Capture the cell that displays the provided text and extract its [X, Y] central coordinate. 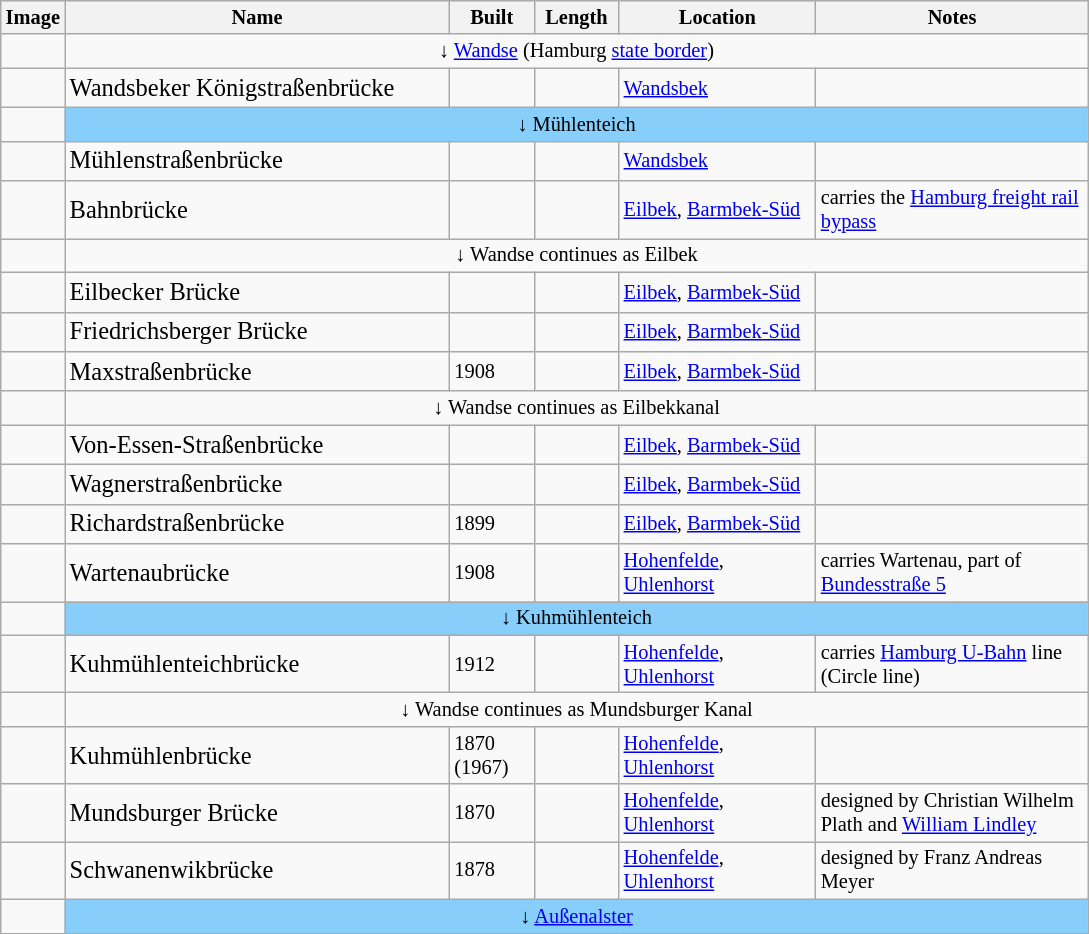
Richardstraßenbrücke [258, 524]
↓ Wandse continues as Mundsburger Kanal [576, 709]
1870 (1967) [492, 755]
Location [718, 17]
Mühlenstraßenbrücke [258, 161]
carries Wartenau, part of Bundesstraße 5 [952, 573]
Kuhmühlenbrücke [258, 755]
Von-Essen-Straßenbrücke [258, 445]
↓ Außenalster [576, 916]
Eilbecker Brücke [258, 292]
Image [33, 17]
Name [258, 17]
Wandsbeker Königstraßenbrücke [258, 88]
↓ Wandse (Hamburg state border) [576, 51]
carries Hamburg U-Bahn line (Circle line) [952, 664]
Length [576, 17]
Maxstraßenbrücke [258, 371]
Kuhmühlenteichbrücke [258, 664]
↓ Wandse continues as Eilbekkanal [576, 408]
Wagnerstraßenbrücke [258, 484]
designed by Christian Wilhelm Plath and William Lindley [952, 813]
↓ Wandse continues as Eilbek [576, 255]
↓ Mühlenteich [576, 124]
Notes [952, 17]
Wartenaubrücke [258, 573]
1878 [492, 870]
1870 [492, 813]
Mundsburger Brücke [258, 813]
1899 [492, 524]
designed by Franz Andreas Meyer [952, 870]
Bahnbrücke [258, 210]
Built [492, 17]
Schwanenwikbrücke [258, 870]
↓ Kuhmühlenteich [576, 618]
Friedrichsberger Brücke [258, 332]
carries the Hamburg freight rail bypass [952, 210]
1912 [492, 664]
